Determine the [X, Y] coordinate at the center of the cell enclosing the given text.  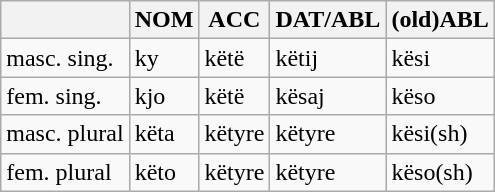
masc. sing. [65, 58]
NOM [164, 20]
ACC [234, 20]
DAT/ABL [328, 20]
kësi(sh) [440, 134]
kësaj [328, 96]
kësi [440, 58]
fem. sing. [65, 96]
ky [164, 58]
(old)ABL [440, 20]
fem. plural [65, 172]
këso [440, 96]
këso(sh) [440, 172]
kjo [164, 96]
këta [164, 134]
masc. plural [65, 134]
këtij [328, 58]
këto [164, 172]
